Capture the cell that displays the provided text and extract its [x, y] central coordinate. 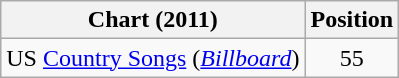
55 [352, 58]
Position [352, 20]
US Country Songs (Billboard) [153, 58]
Chart (2011) [153, 20]
